Return the (X, Y) coordinate for the center point of the cell that contains the specified text.  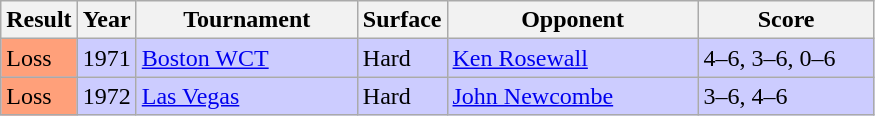
John Newcombe (572, 96)
3–6, 4–6 (786, 96)
Las Vegas (246, 96)
Tournament (246, 20)
Year (106, 20)
4–6, 3–6, 0–6 (786, 58)
Opponent (572, 20)
Result (39, 20)
Boston WCT (246, 58)
Score (786, 20)
Ken Rosewall (572, 58)
Surface (402, 20)
1971 (106, 58)
1972 (106, 96)
